Capture the cell that displays the provided text and extract its [x, y] central coordinate. 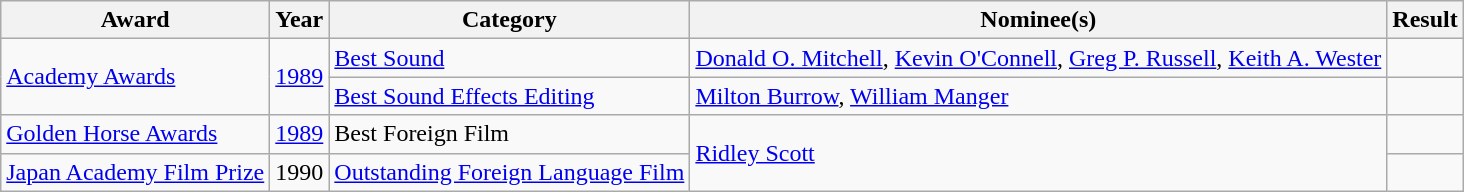
Category [510, 20]
Best Sound [510, 58]
Academy Awards [136, 77]
Milton Burrow, William Manger [1038, 96]
Best Sound Effects Editing [510, 96]
Best Foreign Film [510, 134]
Golden Horse Awards [136, 134]
Nominee(s) [1038, 20]
Award [136, 20]
Result [1425, 20]
Outstanding Foreign Language Film [510, 172]
Year [300, 20]
Ridley Scott [1038, 153]
1990 [300, 172]
Donald O. Mitchell, Kevin O'Connell, Greg P. Russell, Keith A. Wester [1038, 58]
Japan Academy Film Prize [136, 172]
